Locate the cell with the specified text and output its [X, Y] center coordinate. 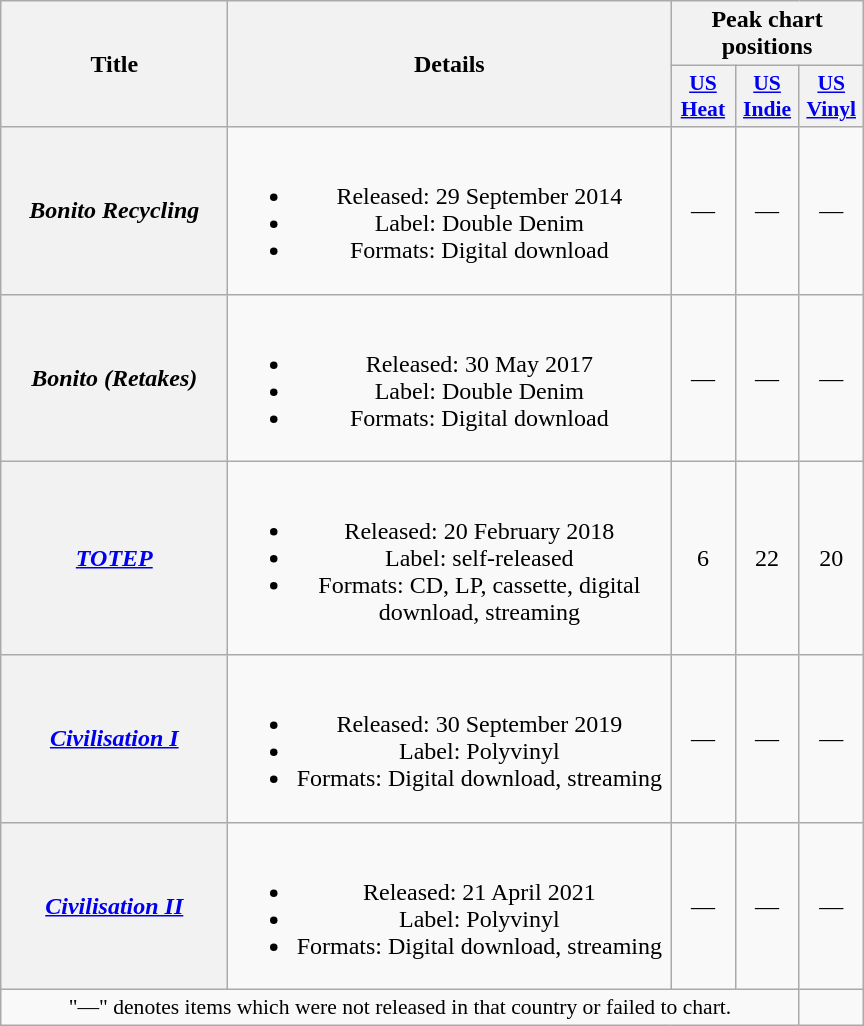
Civilisation II [114, 906]
20 [831, 558]
Released: 29 September 2014Label: Double DenimFormats: Digital download [450, 210]
Details [450, 64]
USVinyl [831, 96]
USIndie [767, 96]
Peak chart positions [767, 34]
Released: 20 February 2018Label: self-releasedFormats: CD, LP, cassette, digital download, streaming [450, 558]
6 [703, 558]
22 [767, 558]
"—" denotes items which were not released in that country or failed to chart. [400, 1007]
Released: 30 September 2019Label: PolyvinylFormats: Digital download, streaming [450, 738]
Bonito Recycling [114, 210]
Civilisation I [114, 738]
Bonito (Retakes) [114, 378]
Released: 21 April 2021Label: PolyvinylFormats: Digital download, streaming [450, 906]
Title [114, 64]
Released: 30 May 2017Label: Double DenimFormats: Digital download [450, 378]
USHeat [703, 96]
TOTEP [114, 558]
